Return (x, y) of the center of cell containing provided text 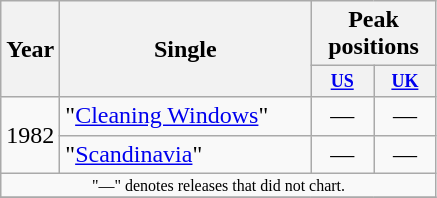
"Cleaning Windows" (186, 116)
1982 (30, 135)
Year (30, 49)
Single (186, 49)
Peak positions (374, 34)
"Scandinavia" (186, 154)
"—" denotes releases that did not chart. (218, 185)
UK (406, 82)
US (342, 82)
